Find where the given text appears and provide that cell's center as (X, Y) coordinate. 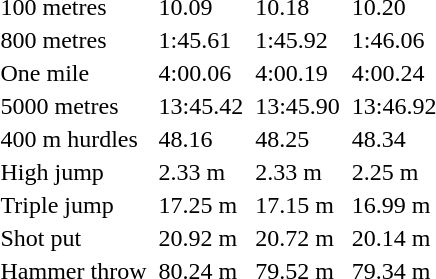
17.25 m (201, 205)
4:00.06 (201, 73)
13:45.90 (298, 106)
4:00.19 (298, 73)
48.16 (201, 139)
1:45.61 (201, 40)
13:45.42 (201, 106)
1:45.92 (298, 40)
17.15 m (298, 205)
20.72 m (298, 238)
48.25 (298, 139)
20.92 m (201, 238)
